Detect which cell encompasses the target text, then output its (X, Y) center coordinate. 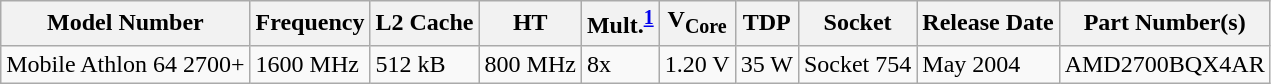
1600 MHz (310, 64)
Release Date (988, 24)
8x (620, 64)
AMD2700BQX4AR (1164, 64)
VCore (697, 24)
800 MHz (530, 64)
35 W (766, 64)
HT (530, 24)
Part Number(s) (1164, 24)
Mult.1 (620, 24)
Model Number (126, 24)
Frequency (310, 24)
Mobile Athlon 64 2700+ (126, 64)
1.20 V (697, 64)
Socket (857, 24)
May 2004 (988, 64)
512 kB (424, 64)
L2 Cache (424, 24)
Socket 754 (857, 64)
TDP (766, 24)
